Provide the [x, y] coordinate of the cell's center where the given text is located.  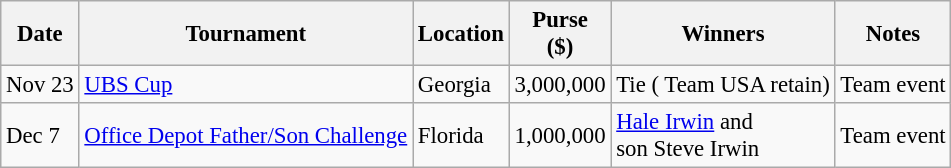
Location [462, 34]
Georgia [462, 85]
Florida [462, 136]
3,000,000 [560, 85]
Winners [723, 34]
Dec 7 [40, 136]
Tie ( Team USA retain) [723, 85]
1,000,000 [560, 136]
Nov 23 [40, 85]
UBS Cup [246, 85]
Office Depot Father/Son Challenge [246, 136]
Hale Irwin andson Steve Irwin [723, 136]
Purse($) [560, 34]
Date [40, 34]
Tournament [246, 34]
Notes [893, 34]
